Determine the (X, Y) coordinate at the center of the cell enclosing the given text.  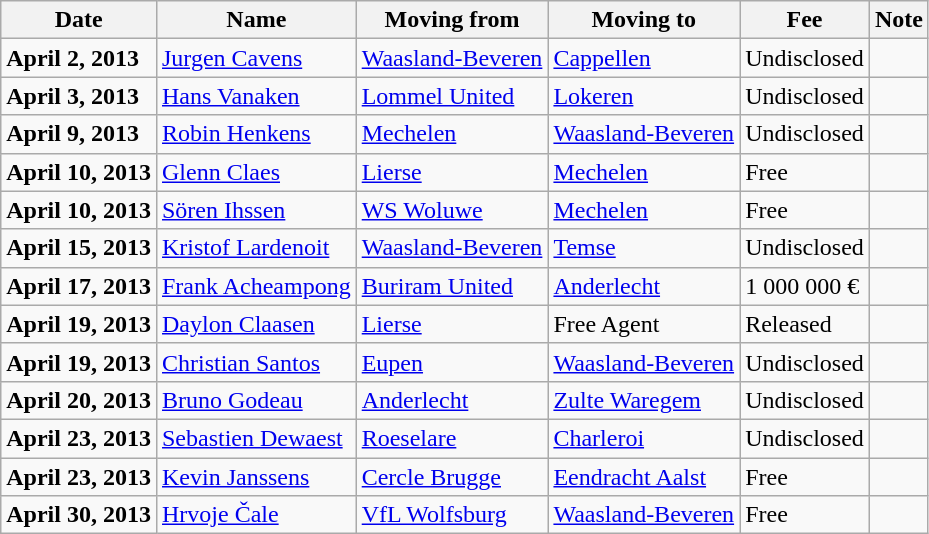
Charleroi (644, 438)
Moving to (644, 20)
April 20, 2013 (79, 400)
April 17, 2013 (79, 286)
Hans Vanaken (256, 96)
Note (898, 20)
Roeselare (452, 438)
Eupen (452, 362)
Cercle Brugge (452, 477)
Name (256, 20)
Lommel United (452, 96)
Sebastien Dewaest (256, 438)
Moving from (452, 20)
Date (79, 20)
Buriram United (452, 286)
April 2, 2013 (79, 58)
Kevin Janssens (256, 477)
Lokeren (644, 96)
Hrvoje Čale (256, 515)
April 3, 2013 (79, 96)
Sören Ihssen (256, 210)
Zulte Waregem (644, 400)
VfL Wolfsburg (452, 515)
Eendracht Aalst (644, 477)
Fee (805, 20)
1 000 000 € (805, 286)
Released (805, 324)
Frank Acheampong (256, 286)
April 30, 2013 (79, 515)
Bruno Godeau (256, 400)
Temse (644, 248)
WS Woluwe (452, 210)
Robin Henkens (256, 134)
Jurgen Cavens (256, 58)
Cappellen (644, 58)
April 9, 2013 (79, 134)
Free Agent (644, 324)
Christian Santos (256, 362)
April 15, 2013 (79, 248)
Daylon Claasen (256, 324)
Kristof Lardenoit (256, 248)
Glenn Claes (256, 172)
